From the cell containing the given text, extract its center point as (X, Y) coordinate. 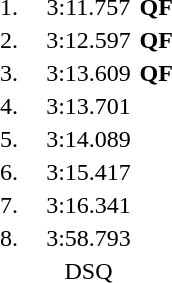
3:13.609 (88, 73)
3:14.089 (88, 139)
3:16.341 (88, 205)
3:12.597 (88, 40)
3:15.417 (88, 172)
3:13.701 (88, 106)
3:58.793 (88, 238)
